For the text-containing cell, return its midpoint in (x, y) coordinate format. 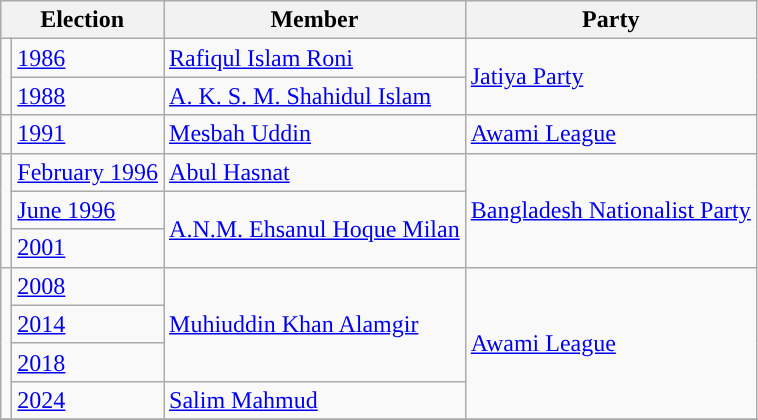
Mesbah Uddin (315, 134)
2014 (88, 324)
Member (315, 20)
June 1996 (88, 210)
A. K. S. M. Shahidul Islam (315, 96)
Party (610, 20)
1986 (88, 58)
Bangladesh Nationalist Party (610, 210)
2001 (88, 248)
2008 (88, 286)
Abul Hasnat (315, 172)
Rafiqul Islam Roni (315, 58)
Jatiya Party (610, 77)
February 1996 (88, 172)
1991 (88, 134)
2024 (88, 400)
Election (82, 20)
A.N.M. Ehsanul Hoque Milan (315, 229)
1988 (88, 96)
Salim Mahmud (315, 400)
Muhiuddin Khan Alamgir (315, 324)
2018 (88, 362)
